Output the [X, Y] coordinate of the center of the cell containing the given text.  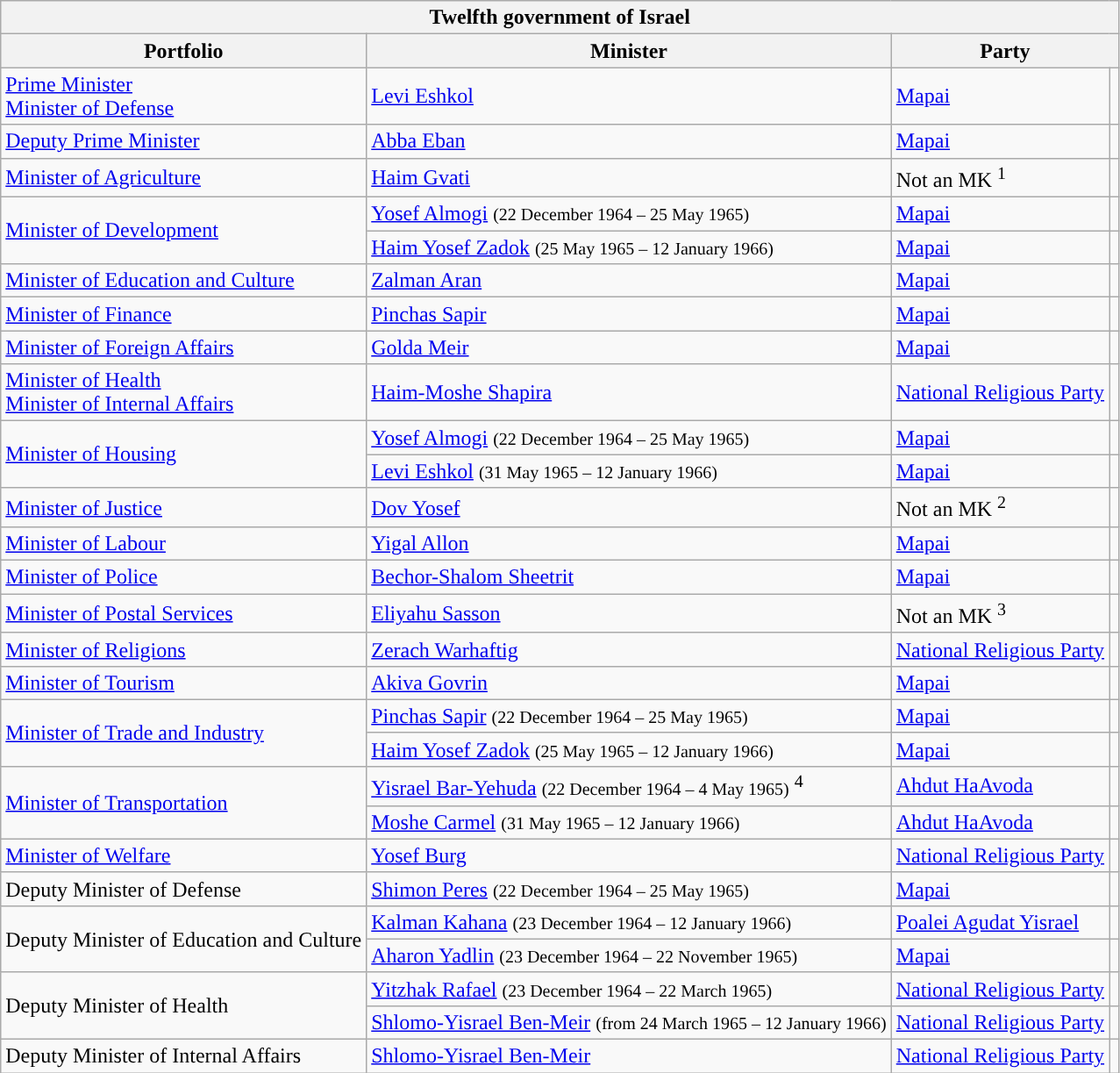
Minister of Foreign Affairs [184, 347]
Levi Eshkol [629, 97]
Prime MinisterMinister of Defense [184, 97]
Minister of Welfare [184, 855]
Minister of Religions [184, 649]
Poalei Agudat Yisrael [1000, 922]
Deputy Minister of Defense [184, 889]
Pinchas Sapir (22 December 1964 – 25 May 1965) [629, 716]
Abba Eban [629, 141]
Levi Eshkol (31 May 1965 – 12 January 1966) [629, 471]
Dov Yosef [629, 507]
Minister of Labour [184, 544]
Minister of Police [184, 577]
Zerach Warhaftig [629, 649]
Minister of Agriculture [184, 177]
Not an MK 1 [1000, 177]
Kalman Kahana (23 December 1964 – 12 January 1966) [629, 922]
Bechor-Shalom Sheetrit [629, 577]
Pinchas Sapir [629, 314]
Deputy Prime Minister [184, 141]
Haim-Moshe Shapira [629, 393]
Golda Meir [629, 347]
Shlomo-Yisrael Ben-Meir (from 24 March 1965 – 12 January 1966) [629, 1022]
Shlomo-Yisrael Ben-Meir [629, 1056]
Yosef Burg [629, 855]
Yisrael Bar-Yehuda (22 December 1964 – 4 May 1965) 4 [629, 786]
Portfolio [184, 51]
Yitzhak Rafael (23 December 1964 – 22 March 1965) [629, 989]
Haim Gvati [629, 177]
Minister of Transportation [184, 804]
Deputy Minister of Internal Affairs [184, 1056]
Deputy Minister of Education and Culture [184, 939]
Zalman Aran [629, 281]
Minister of Education and Culture [184, 281]
Minister of Housing [184, 454]
Party [1005, 51]
Minister [629, 51]
Minister of HealthMinister of Internal Affairs [184, 393]
Akiva Govrin [629, 683]
Aharon Yadlin (23 December 1964 – 22 November 1965) [629, 955]
Minister of Finance [184, 314]
Eliyahu Sasson [629, 614]
Minister of Trade and Industry [184, 733]
Shimon Peres (22 December 1964 – 25 May 1965) [629, 889]
Minister of Development [184, 231]
Minister of Justice [184, 507]
Moshe Carmel (31 May 1965 – 12 January 1966) [629, 822]
Yigal Allon [629, 544]
Minister of Postal Services [184, 614]
Not an MK 3 [1000, 614]
Minister of Tourism [184, 683]
Deputy Minister of Health [184, 1005]
Not an MK 2 [1000, 507]
Twelfth government of Israel [560, 18]
